Scan for the cell matching the given text and deliver its [X, Y] coordinate at center. 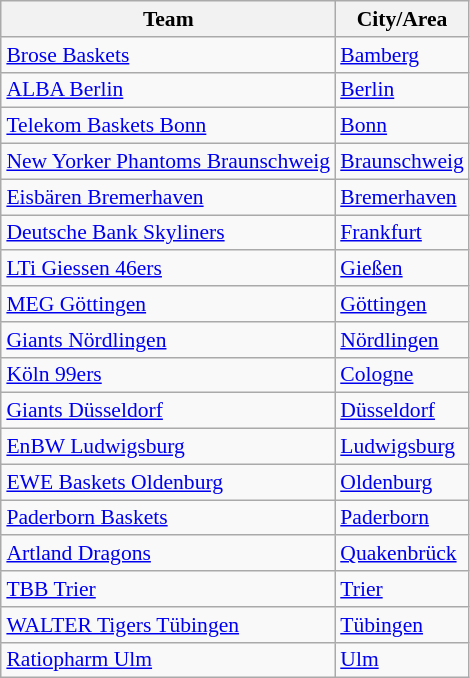
City/Area [402, 19]
Köln 99ers [168, 375]
Eisbären Bremerhaven [168, 197]
Ludwigsburg [402, 447]
Paderborn Baskets [168, 518]
Giants Düsseldorf [168, 411]
MEG Göttingen [168, 304]
New Yorker Phantoms Braunschweig [168, 162]
Frankfurt [402, 233]
Team [168, 19]
Göttingen [402, 304]
Giants Nördlingen [168, 340]
TBB Trier [168, 589]
Deutsche Bank Skyliners [168, 233]
Bamberg [402, 55]
Braunschweig [402, 162]
Quakenbrück [402, 554]
Artland Dragons [168, 554]
Tübingen [402, 625]
Bremerhaven [402, 197]
Berlin [402, 90]
Oldenburg [402, 482]
Ratiopharm Ulm [168, 660]
Paderborn [402, 518]
EnBW Ludwigsburg [168, 447]
Ulm [402, 660]
Düsseldorf [402, 411]
LTi Giessen 46ers [168, 269]
Telekom Baskets Bonn [168, 126]
WALTER Tigers Tübingen [168, 625]
EWE Baskets Oldenburg [168, 482]
Gießen [402, 269]
Nördlingen [402, 340]
Brose Baskets [168, 55]
Bonn [402, 126]
Cologne [402, 375]
Trier [402, 589]
ALBA Berlin [168, 90]
